Return the [x, y] coordinate for the center point of the cell that contains the specified text.  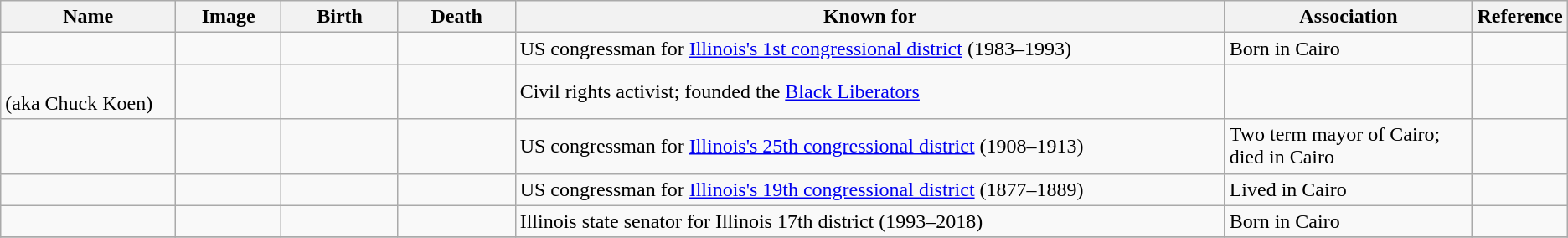
US congressman for Illinois's 1st congressional district (1983–1993) [869, 49]
Civil rights activist; founded the Black Liberators [869, 92]
Illinois state senator for Illinois 17th district (1993–2018) [869, 221]
Lived in Cairo [1349, 189]
Two term mayor of Cairo; died in Cairo [1349, 146]
Reference [1519, 17]
US congressman for Illinois's 25th congressional district (1908–1913) [869, 146]
Death [456, 17]
Association [1349, 17]
Known for [869, 17]
(aka Chuck Koen) [89, 92]
Birth [340, 17]
US congressman for Illinois's 19th congressional district (1877–1889) [869, 189]
Name [89, 17]
Image [229, 17]
